Detect which cell encompasses the target text, then output its (x, y) center coordinate. 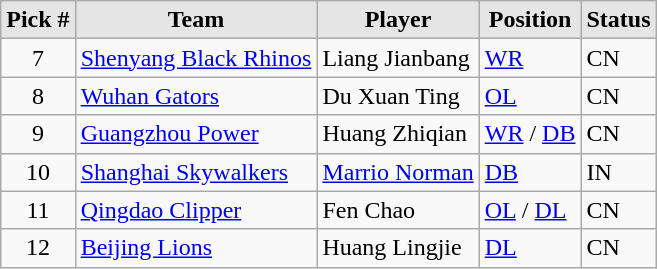
OL (530, 96)
DB (530, 172)
10 (38, 172)
Guangzhou Power (196, 134)
Liang Jianbang (398, 58)
WR / DB (530, 134)
Status (618, 20)
Team (196, 20)
Beijing Lions (196, 248)
Wuhan Gators (196, 96)
Huang Lingjie (398, 248)
IN (618, 172)
OL / DL (530, 210)
Position (530, 20)
Qingdao Clipper (196, 210)
Marrio Norman (398, 172)
Player (398, 20)
Shanghai Skywalkers (196, 172)
WR (530, 58)
11 (38, 210)
Shenyang Black Rhinos (196, 58)
8 (38, 96)
12 (38, 248)
Pick # (38, 20)
Du Xuan Ting (398, 96)
DL (530, 248)
7 (38, 58)
9 (38, 134)
Huang Zhiqian (398, 134)
Fen Chao (398, 210)
